Identify which cell holds the provided text, then report its [x, y] central coordinate. 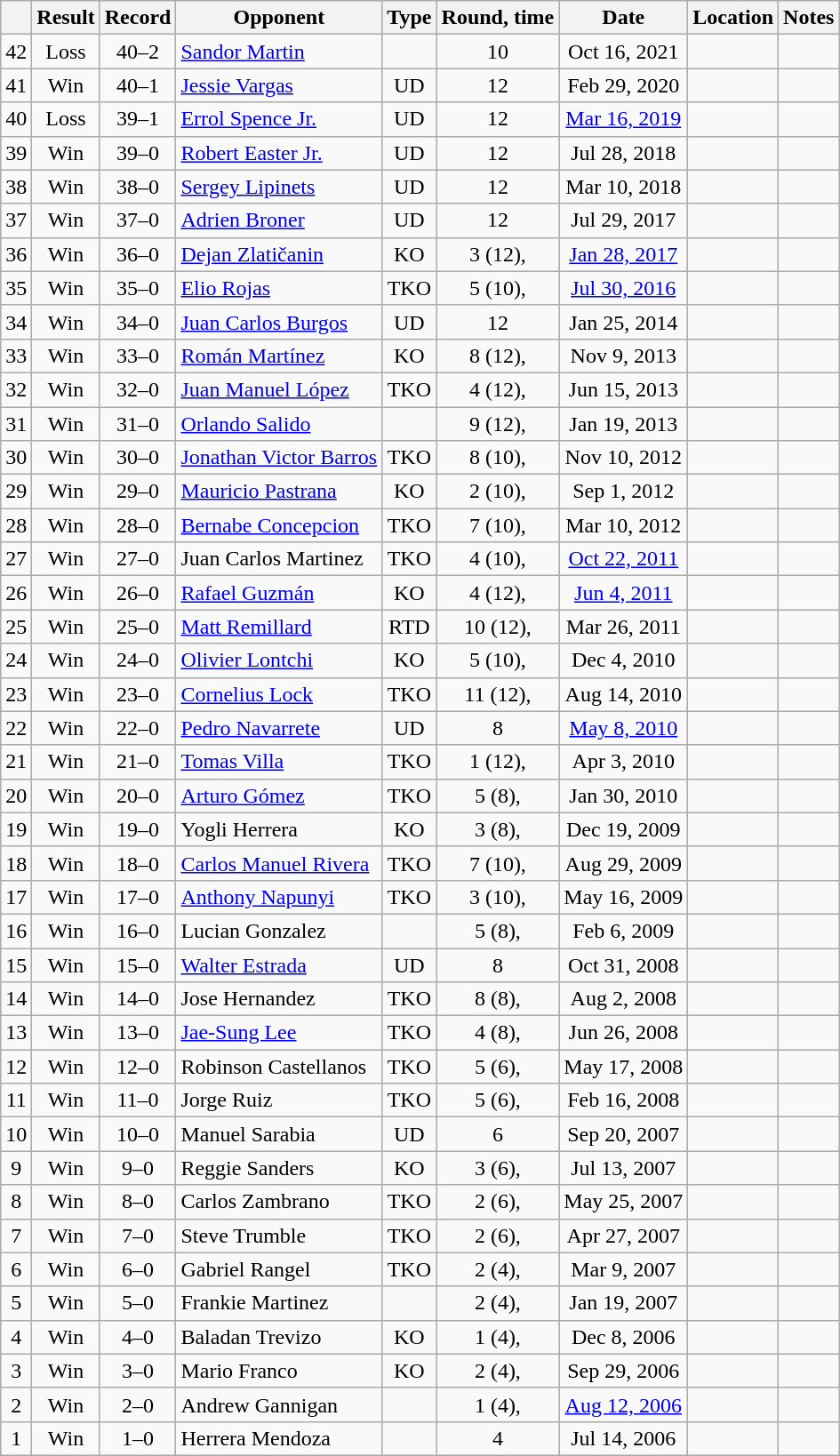
Type [409, 18]
Mar 10, 2018 [624, 187]
16–0 [138, 931]
Jul 28, 2018 [624, 153]
Mauricio Pastrana [279, 492]
7 [16, 1236]
Jun 26, 2008 [624, 1033]
Román Martínez [279, 356]
Pedro Navarrete [279, 728]
Cornelius Lock [279, 694]
Jan 28, 2017 [624, 254]
Mar 26, 2011 [624, 627]
8 (10), [498, 458]
3 (10), [498, 897]
27 [16, 559]
28–0 [138, 525]
Herrera Mendoza [279, 1438]
Andrew Gannigan [279, 1404]
4 (8), [498, 1033]
1 [16, 1438]
Jonathan Victor Barros [279, 458]
Jul 30, 2016 [624, 288]
Aug 29, 2009 [624, 863]
11 (12), [498, 694]
10–0 [138, 1134]
9 [16, 1168]
37 [16, 220]
17–0 [138, 897]
Tomas Villa [279, 762]
Mar 10, 2012 [624, 525]
37–0 [138, 220]
Mario Franco [279, 1371]
31–0 [138, 424]
Jessie Vargas [279, 85]
3 (12), [498, 254]
Location [733, 18]
4 (10), [498, 559]
23 [16, 694]
Errol Spence Jr. [279, 119]
14 [16, 999]
25–0 [138, 627]
29 [16, 492]
Robert Easter Jr. [279, 153]
3 [16, 1371]
Mar 9, 2007 [624, 1269]
May 17, 2008 [624, 1067]
24 [16, 660]
Aug 2, 2008 [624, 999]
Elio Rojas [279, 288]
Oct 22, 2011 [624, 559]
Robinson Castellanos [279, 1067]
Jun 4, 2011 [624, 593]
21 [16, 762]
9 (12), [498, 424]
39–0 [138, 153]
Juan Carlos Burgos [279, 322]
31 [16, 424]
Sergey Lipinets [279, 187]
16 [16, 931]
40–1 [138, 85]
Jul 29, 2017 [624, 220]
Matt Remillard [279, 627]
11–0 [138, 1100]
12–0 [138, 1067]
Jan 30, 2010 [624, 796]
Dec 8, 2006 [624, 1337]
Aug 12, 2006 [624, 1404]
36 [16, 254]
Opponent [279, 18]
Carlos Manuel Rivera [279, 863]
40–2 [138, 52]
Yogli Herrera [279, 829]
3 (6), [498, 1168]
Dejan Zlatičanin [279, 254]
Oct 31, 2008 [624, 964]
38–0 [138, 187]
39 [16, 153]
23–0 [138, 694]
20–0 [138, 796]
32 [16, 389]
Apr 27, 2007 [624, 1236]
33–0 [138, 356]
Record [138, 18]
32–0 [138, 389]
May 8, 2010 [624, 728]
18–0 [138, 863]
21–0 [138, 762]
Aug 14, 2010 [624, 694]
Bernabe Concepcion [279, 525]
Date [624, 18]
Jorge Ruiz [279, 1100]
34–0 [138, 322]
Jae-Sung Lee [279, 1033]
19–0 [138, 829]
Orlando Salido [279, 424]
10 (12), [498, 627]
Adrien Broner [279, 220]
Carlos Zambrano [279, 1202]
May 16, 2009 [624, 897]
41 [16, 85]
Steve Trumble [279, 1236]
Round, time [498, 18]
5–0 [138, 1303]
Gabriel Rangel [279, 1269]
8 (8), [498, 999]
22–0 [138, 728]
Walter Estrada [279, 964]
36–0 [138, 254]
18 [16, 863]
30 [16, 458]
Dec 4, 2010 [624, 660]
Nov 9, 2013 [624, 356]
15 [16, 964]
Baladan Trevizo [279, 1337]
34 [16, 322]
Nov 10, 2012 [624, 458]
2–0 [138, 1404]
Jan 19, 2013 [624, 424]
7–0 [138, 1236]
Notes [809, 18]
17 [16, 897]
Jun 15, 2013 [624, 389]
Sep 29, 2006 [624, 1371]
29–0 [138, 492]
3–0 [138, 1371]
Rafael Guzmán [279, 593]
Result [66, 18]
Jan 19, 2007 [624, 1303]
Juan Manuel López [279, 389]
Juan Carlos Martinez [279, 559]
Oct 16, 2021 [624, 52]
Jose Hernandez [279, 999]
Olivier Lontchi [279, 660]
26 [16, 593]
6–0 [138, 1269]
Jan 25, 2014 [624, 322]
1 (12), [498, 762]
Dec 19, 2009 [624, 829]
26–0 [138, 593]
Lucian Gonzalez [279, 931]
28 [16, 525]
9–0 [138, 1168]
RTD [409, 627]
4–0 [138, 1337]
Reggie Sanders [279, 1168]
15–0 [138, 964]
35 [16, 288]
35–0 [138, 288]
Jul 13, 2007 [624, 1168]
Sep 1, 2012 [624, 492]
2 [16, 1404]
39–1 [138, 119]
Sep 20, 2007 [624, 1134]
14–0 [138, 999]
Sandor Martin [279, 52]
8 (12), [498, 356]
Jul 14, 2006 [624, 1438]
33 [16, 356]
Feb 16, 2008 [624, 1100]
42 [16, 52]
2 (10), [498, 492]
13–0 [138, 1033]
3 (8), [498, 829]
Manuel Sarabia [279, 1134]
13 [16, 1033]
24–0 [138, 660]
27–0 [138, 559]
Feb 29, 2020 [624, 85]
Feb 6, 2009 [624, 931]
40 [16, 119]
30–0 [138, 458]
11 [16, 1100]
38 [16, 187]
May 25, 2007 [624, 1202]
22 [16, 728]
19 [16, 829]
20 [16, 796]
Anthony Napunyi [279, 897]
5 [16, 1303]
Arturo Gómez [279, 796]
Mar 16, 2019 [624, 119]
25 [16, 627]
8–0 [138, 1202]
Apr 3, 2010 [624, 762]
1–0 [138, 1438]
Frankie Martinez [279, 1303]
